Scan for the cell matching the given text and deliver its (X, Y) coordinate at center. 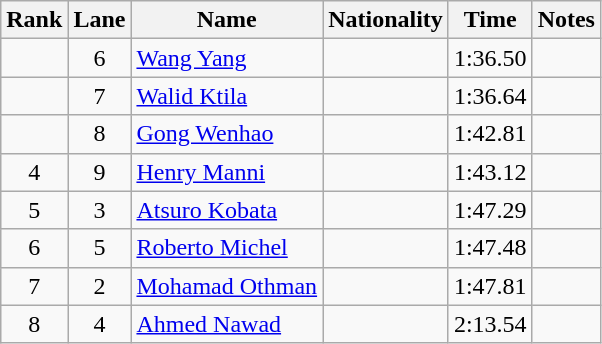
Nationality (386, 20)
Name (227, 20)
Notes (566, 20)
9 (100, 172)
Atsuro Kobata (227, 210)
Time (490, 20)
Mohamad Othman (227, 286)
Ahmed Nawad (227, 324)
2 (100, 286)
3 (100, 210)
1:36.50 (490, 58)
2:13.54 (490, 324)
1:47.48 (490, 248)
1:43.12 (490, 172)
Rank (34, 20)
Wang Yang (227, 58)
1:47.29 (490, 210)
Roberto Michel (227, 248)
Lane (100, 20)
1:47.81 (490, 286)
Gong Wenhao (227, 134)
1:36.64 (490, 96)
1:42.81 (490, 134)
Walid Ktila (227, 96)
Henry Manni (227, 172)
